Scan for the cell matching the given text and deliver its [X, Y] coordinate at center. 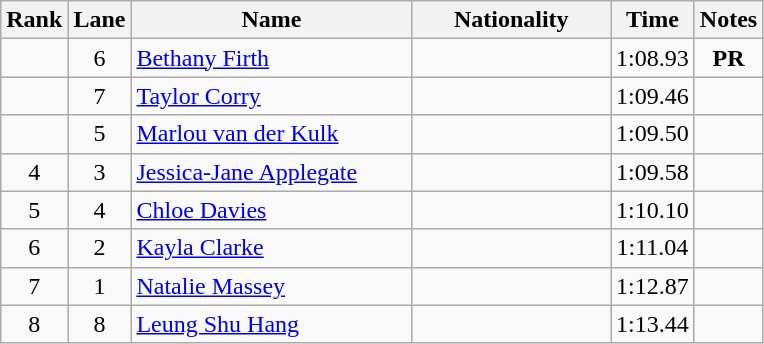
Taylor Corry [272, 96]
1:12.87 [653, 286]
Lane [100, 20]
Notes [728, 20]
3 [100, 172]
1:11.04 [653, 248]
Rank [34, 20]
Kayla Clarke [272, 248]
Bethany Firth [272, 58]
Natalie Massey [272, 286]
1:08.93 [653, 58]
Nationality [512, 20]
1:10.10 [653, 210]
PR [728, 58]
Leung Shu Hang [272, 324]
1:13.44 [653, 324]
1:09.46 [653, 96]
1:09.58 [653, 172]
Time [653, 20]
Jessica-Jane Applegate [272, 172]
Marlou van der Kulk [272, 134]
1 [100, 286]
Chloe Davies [272, 210]
2 [100, 248]
1:09.50 [653, 134]
Name [272, 20]
